Return the [X, Y] coordinate for the center point of the cell that contains the specified text.  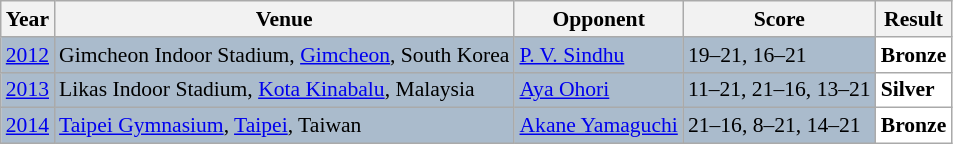
2012 [28, 55]
Opponent [598, 19]
Akane Yamaguchi [598, 126]
Score [780, 19]
2013 [28, 90]
Year [28, 19]
Result [914, 19]
Aya Ohori [598, 90]
Likas Indoor Stadium, Kota Kinabalu, Malaysia [284, 90]
Gimcheon Indoor Stadium, Gimcheon, South Korea [284, 55]
Taipei Gymnasium, Taipei, Taiwan [284, 126]
19–21, 16–21 [780, 55]
2014 [28, 126]
21–16, 8–21, 14–21 [780, 126]
11–21, 21–16, 13–21 [780, 90]
Silver [914, 90]
P. V. Sindhu [598, 55]
Venue [284, 19]
